Output the (X, Y) coordinate of the center of the cell containing the given text.  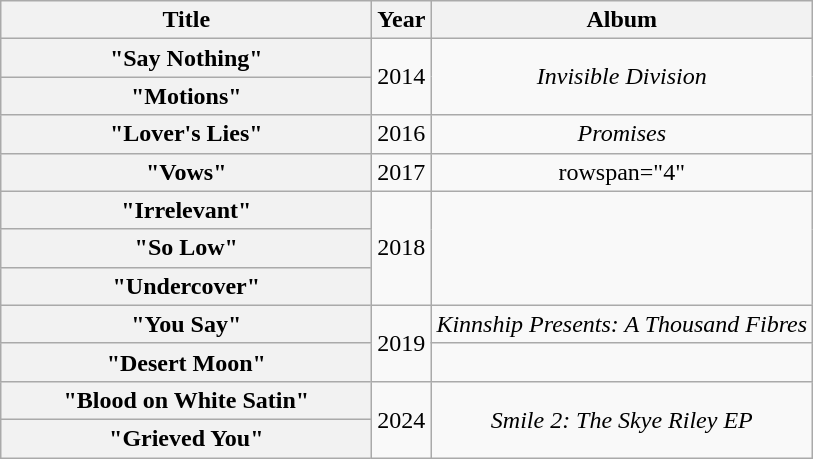
2016 (402, 134)
2019 (402, 343)
2014 (402, 77)
2017 (402, 172)
"Undercover" (186, 286)
"So Low" (186, 248)
"Desert Moon" (186, 362)
Kinnship Presents: A Thousand Fibres (622, 324)
Year (402, 20)
2018 (402, 248)
Title (186, 20)
Invisible Division (622, 77)
"Irrelevant" (186, 210)
"Motions" (186, 96)
"You Say" (186, 324)
rowspan="4" (622, 172)
Album (622, 20)
"Say Nothing" (186, 58)
Promises (622, 134)
"Lover's Lies" (186, 134)
"Vows" (186, 172)
Smile 2: The Skye Riley EP (622, 419)
"Blood on White Satin" (186, 400)
2024 (402, 419)
"Grieved You" (186, 438)
